From the cell containing the given text, extract its center point as (x, y) coordinate. 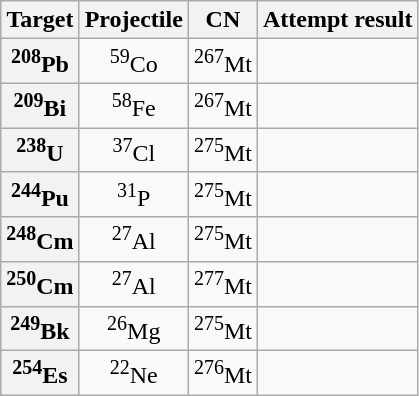
277Mt (222, 284)
26Mg (134, 328)
250Cm (40, 284)
276Mt (222, 374)
59Co (134, 62)
Target (40, 20)
22Ne (134, 374)
58Fe (134, 106)
Projectile (134, 20)
254Es (40, 374)
208Pb (40, 62)
249Bk (40, 328)
248Cm (40, 240)
209Bi (40, 106)
CN (222, 20)
31P (134, 194)
37Cl (134, 150)
244Pu (40, 194)
Attempt result (338, 20)
238U (40, 150)
